For the text-containing cell, return its midpoint in [x, y] coordinate format. 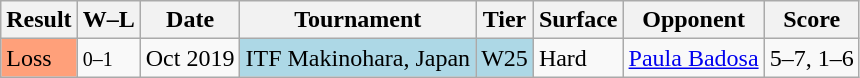
Hard [578, 58]
Surface [578, 20]
Paula Badosa [694, 58]
Score [812, 20]
Tournament [358, 20]
Opponent [694, 20]
0–1 [108, 58]
Tier [505, 20]
Date [190, 20]
Oct 2019 [190, 58]
5–7, 1–6 [812, 58]
W–L [108, 20]
Result [39, 20]
W25 [505, 58]
Loss [39, 58]
ITF Makinohara, Japan [358, 58]
